Pinpoint the cell where the given text exists, returning its (x, y) midpoint coordinate. 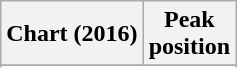
Chart (2016) (72, 34)
Peakposition (189, 34)
